Find where the given text appears and provide that cell's center as [x, y] coordinate. 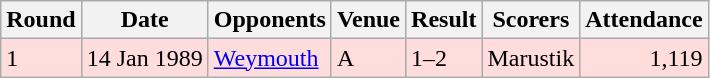
14 Jan 1989 [144, 58]
A [368, 58]
Date [144, 20]
1 [41, 58]
Marustik [531, 58]
Attendance [644, 20]
Venue [368, 20]
Result [444, 20]
Weymouth [270, 58]
Scorers [531, 20]
Opponents [270, 20]
1,119 [644, 58]
Round [41, 20]
1–2 [444, 58]
